Pinpoint the cell where the given text exists, returning its [x, y] midpoint coordinate. 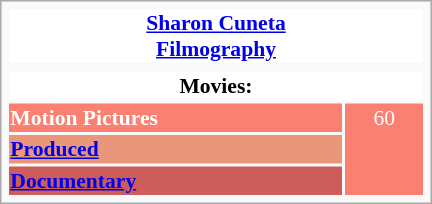
Documentary [176, 180]
Motion Pictures [176, 117]
Sharon CunetaFilmography [216, 36]
60 [384, 149]
Produced [176, 149]
Movies: [216, 86]
